For the text-containing cell, return its midpoint in [x, y] coordinate format. 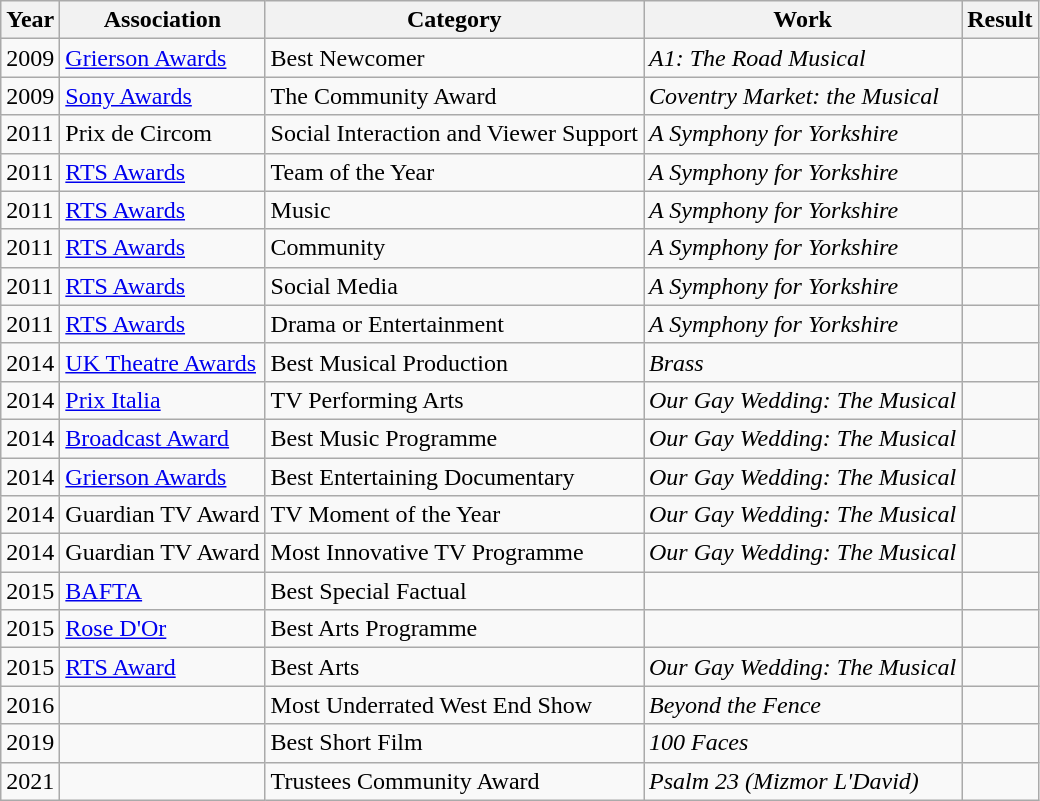
Music [454, 210]
Best Music Programme [454, 438]
Trustees Community Award [454, 781]
Coventry Market: the Musical [803, 96]
Psalm 23 (Mizmor L'David) [803, 781]
TV Moment of the Year [454, 515]
Best Short Film [454, 743]
Social Interaction and Viewer Support [454, 134]
BAFTA [162, 591]
A1: The Road Musical [803, 58]
Prix Italia [162, 400]
TV Performing Arts [454, 400]
Drama or Entertainment [454, 324]
Best Musical Production [454, 362]
Most Innovative TV Programme [454, 553]
Prix de Circom [162, 134]
Best Newcomer [454, 58]
2019 [30, 743]
Team of the Year [454, 172]
Beyond the Fence [803, 705]
2016 [30, 705]
RTS Award [162, 667]
100 Faces [803, 743]
2021 [30, 781]
Best Special Factual [454, 591]
The Community Award [454, 96]
Brass [803, 362]
Broadcast Award [162, 438]
Best Arts [454, 667]
Most Underrated West End Show [454, 705]
UK Theatre Awards [162, 362]
Work [803, 20]
Social Media [454, 286]
Year [30, 20]
Rose D'Or [162, 629]
Association [162, 20]
Result [1000, 20]
Best Entertaining Documentary [454, 477]
Sony Awards [162, 96]
Community [454, 248]
Category [454, 20]
Best Arts Programme [454, 629]
